Determine the (X, Y) coordinate at the center of the cell enclosing the given text.  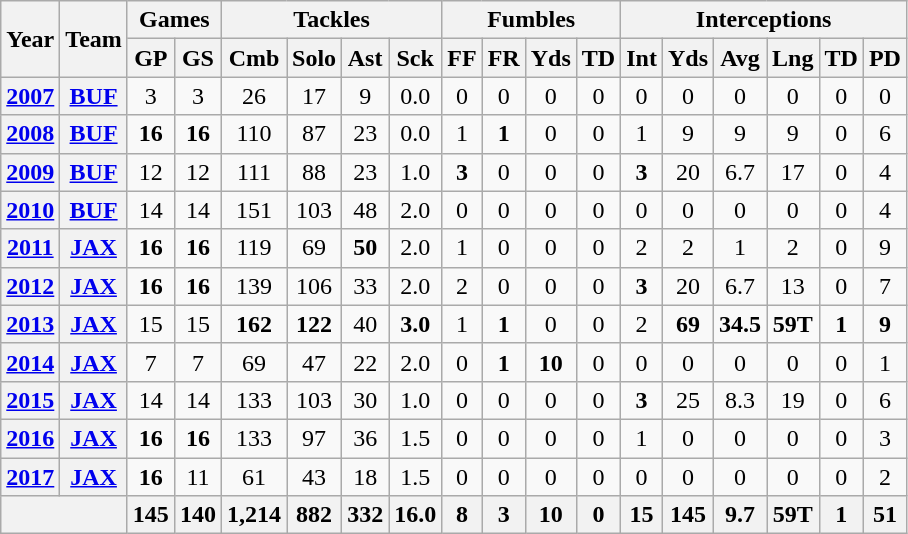
3.0 (416, 324)
2015 (30, 400)
Ast (366, 58)
FF (462, 58)
2009 (30, 172)
2008 (30, 134)
97 (314, 438)
Games (174, 20)
Solo (314, 58)
139 (254, 286)
FR (504, 58)
87 (314, 134)
30 (366, 400)
151 (254, 210)
Team (94, 39)
2007 (30, 96)
61 (254, 477)
2013 (30, 324)
111 (254, 172)
2014 (30, 362)
GP (150, 58)
Avg (740, 58)
88 (314, 172)
1,214 (254, 515)
2012 (30, 286)
119 (254, 248)
Year (30, 39)
8.3 (740, 400)
40 (366, 324)
2010 (30, 210)
43 (314, 477)
51 (884, 515)
18 (366, 477)
Cmb (254, 58)
122 (314, 324)
PD (884, 58)
26 (254, 96)
33 (366, 286)
2011 (30, 248)
140 (198, 515)
2016 (30, 438)
25 (688, 400)
GS (198, 58)
106 (314, 286)
2017 (30, 477)
48 (366, 210)
34.5 (740, 324)
13 (793, 286)
Fumbles (532, 20)
11 (198, 477)
110 (254, 134)
Lng (793, 58)
Interceptions (764, 20)
Int (642, 58)
16.0 (416, 515)
47 (314, 362)
36 (366, 438)
162 (254, 324)
Sck (416, 58)
19 (793, 400)
22 (366, 362)
50 (366, 248)
882 (314, 515)
9.7 (740, 515)
8 (462, 515)
Tackles (331, 20)
332 (366, 515)
